Scan for the cell matching the given text and deliver its [X, Y] coordinate at center. 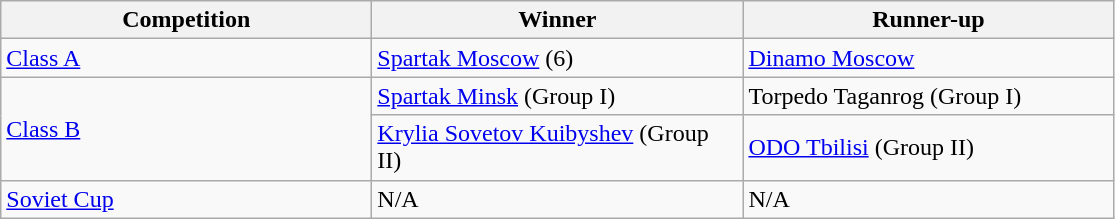
Spartak Minsk (Group I) [558, 96]
Spartak Moscow (6) [558, 58]
Runner-up [928, 20]
Class A [186, 58]
Winner [558, 20]
Torpedo Taganrog (Group I) [928, 96]
Class B [186, 128]
Krylia Sovetov Kuibyshev (Group II) [558, 148]
Competition [186, 20]
Dinamo Moscow [928, 58]
Soviet Cup [186, 199]
ODO Tbilisi (Group II) [928, 148]
